Return [x, y] of the center of cell containing provided text 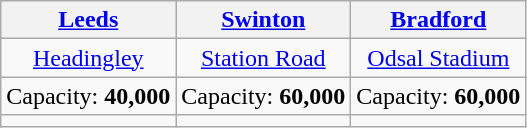
Swinton [264, 20]
Headingley [88, 58]
Leeds [88, 20]
Capacity: 40,000 [88, 96]
Station Road [264, 58]
Bradford [438, 20]
Odsal Stadium [438, 58]
